From the cell containing the given text, extract its center point as [X, Y] coordinate. 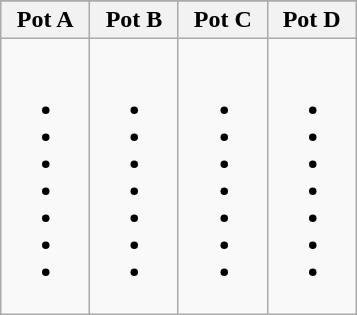
Pot B [134, 20]
Pot A [46, 20]
Pot C [222, 20]
Pot D [312, 20]
